Detect which cell encompasses the target text, then output its (x, y) center coordinate. 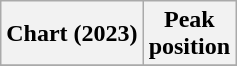
Chart (2023) (72, 34)
Peak position (189, 34)
